Return (X, Y) of the center of cell containing provided text 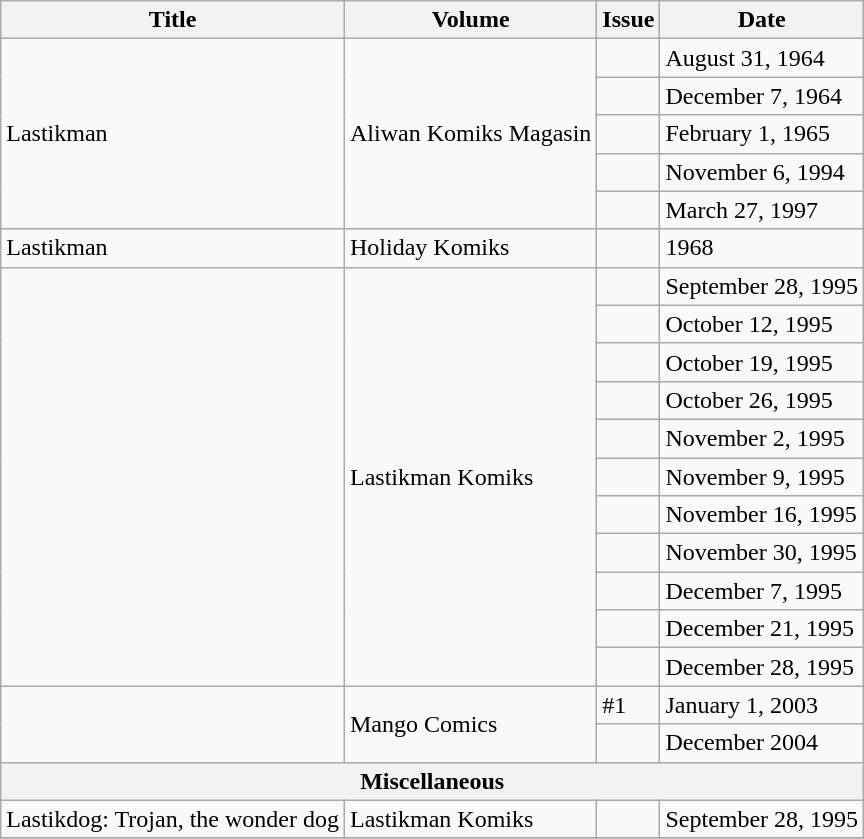
Title (173, 20)
Volume (470, 20)
Aliwan Komiks Magasin (470, 134)
November 9, 1995 (762, 477)
Lastikdog: Trojan, the wonder dog (173, 819)
November 2, 1995 (762, 438)
November 30, 1995 (762, 553)
1968 (762, 248)
March 27, 1997 (762, 210)
August 31, 1964 (762, 58)
February 1, 1965 (762, 134)
Issue (628, 20)
January 1, 2003 (762, 705)
October 26, 1995 (762, 400)
Holiday Komiks (470, 248)
December 7, 1995 (762, 591)
October 19, 1995 (762, 362)
November 6, 1994 (762, 172)
October 12, 1995 (762, 324)
December 7, 1964 (762, 96)
#1 (628, 705)
November 16, 1995 (762, 515)
Miscellaneous (432, 781)
Date (762, 20)
December 2004 (762, 743)
December 28, 1995 (762, 667)
Mango Comics (470, 724)
December 21, 1995 (762, 629)
